Scan for the cell matching the given text and deliver its [x, y] coordinate at center. 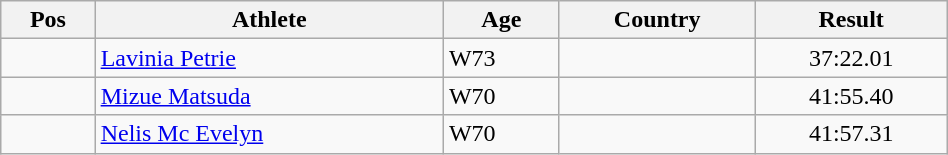
41:57.31 [851, 134]
Result [851, 20]
Pos [48, 20]
Country [657, 20]
Nelis Mc Evelyn [269, 134]
W73 [501, 58]
Age [501, 20]
Athlete [269, 20]
Mizue Matsuda [269, 96]
41:55.40 [851, 96]
37:22.01 [851, 58]
Lavinia Petrie [269, 58]
